For the text-containing cell, return its midpoint in (X, Y) coordinate format. 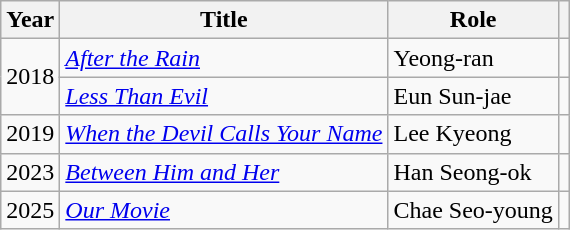
2023 (30, 172)
Title (224, 20)
Yeong-ran (473, 58)
Chae Seo-young (473, 210)
Between Him and Her (224, 172)
After the Rain (224, 58)
When the Devil Calls Your Name (224, 134)
2019 (30, 134)
Eun Sun-jae (473, 96)
2025 (30, 210)
Han Seong-ok (473, 172)
Lee Kyeong (473, 134)
Year (30, 20)
Less Than Evil (224, 96)
Our Movie (224, 210)
2018 (30, 77)
Role (473, 20)
